From the cell containing the given text, extract its center point as [X, Y] coordinate. 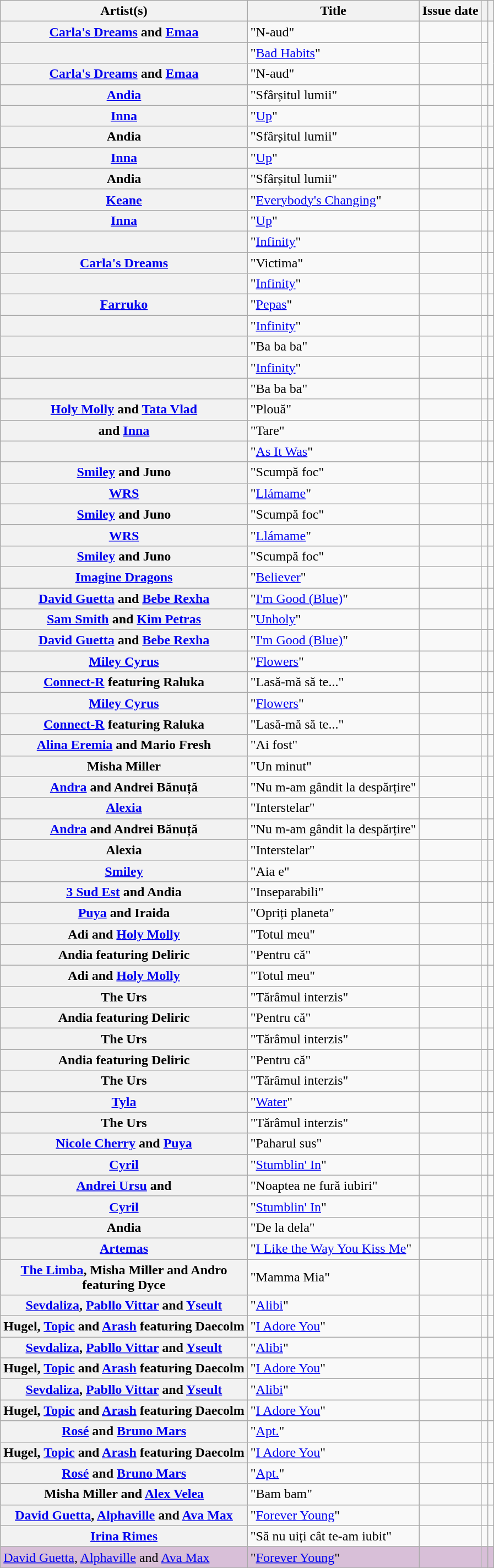
Andrei Ursu and [124, 1186]
"Mamma Mia" [333, 1276]
Nicole Cherry and Puya [124, 1144]
"Paharul sus" [333, 1144]
"Să nu uiți cât te-am iubit" [333, 1536]
"Plouă" [333, 409]
Artemas [124, 1248]
Irina Rimes [124, 1536]
Alina Eremia and Mario Fresh [124, 745]
Misha Miller and Alex Velea [124, 1494]
"Opriți planeta" [333, 913]
"Everybody's Changing" [333, 200]
"Inseparabili" [333, 892]
"Water" [333, 1102]
3 Sud Est and Andia [124, 892]
"Ai fost" [333, 745]
"Believer" [333, 577]
Tyla [124, 1102]
Smiley [124, 871]
"Tare" [333, 430]
Keane [124, 200]
"Unholy" [333, 619]
"I Like the Way You Kiss Me" [333, 1248]
Artist(s) [124, 11]
"Bad Habits" [333, 53]
"Noaptea ne fură iubiri" [333, 1186]
The Limba, Misha Miller and Androfeaturing Dyce [124, 1276]
Carla's Dreams [124, 263]
Puya and Iraida [124, 913]
"Aia e" [333, 871]
"De la dela" [333, 1227]
Farruko [124, 305]
Holy Molly and Tata Vlad [124, 409]
"Un minut" [333, 766]
"Bam bam" [333, 1494]
Sam Smith and Kim Petras [124, 619]
Imagine Dragons [124, 577]
"As It Was" [333, 451]
Issue date [450, 11]
"Pepas" [333, 305]
Misha Miller [124, 766]
and Inna [124, 430]
"Victima" [333, 263]
Title [333, 11]
